Scan for the cell matching the given text and deliver its (X, Y) coordinate at center. 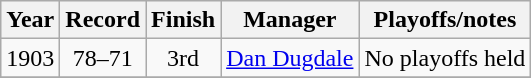
Manager (290, 20)
Playoffs/notes (445, 20)
1903 (30, 58)
No playoffs held (445, 58)
Finish (184, 20)
78–71 (103, 58)
Dan Dugdale (290, 58)
Year (30, 20)
Record (103, 20)
3rd (184, 58)
